Output the (X, Y) coordinate of the center of the cell containing the given text.  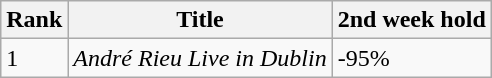
-95% (412, 58)
2nd week hold (412, 20)
1 (34, 58)
Rank (34, 20)
Title (200, 20)
André Rieu Live in Dublin (200, 58)
